Pinpoint the cell where the given text exists, returning its [X, Y] midpoint coordinate. 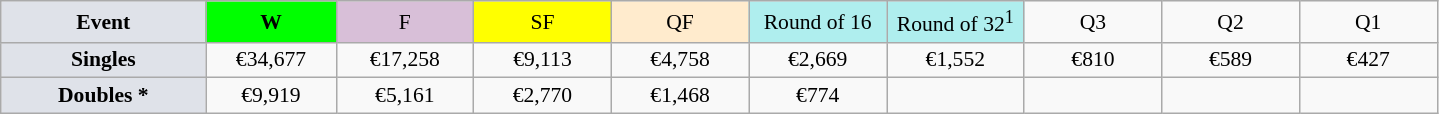
€9,113 [543, 60]
Round of 16 [818, 22]
Round of 321 [955, 22]
€9,919 [271, 96]
Q3 [1093, 22]
€5,161 [405, 96]
€4,758 [680, 60]
SF [543, 22]
W [271, 22]
€17,258 [405, 60]
€1,552 [955, 60]
€774 [818, 96]
Q1 [1368, 22]
Q2 [1231, 22]
Singles [104, 60]
€1,468 [680, 96]
Event [104, 22]
€427 [1368, 60]
€2,770 [543, 96]
€589 [1231, 60]
Doubles * [104, 96]
€810 [1093, 60]
F [405, 22]
QF [680, 22]
€2,669 [818, 60]
€34,677 [271, 60]
